From the cell containing the given text, extract its center point as [x, y] coordinate. 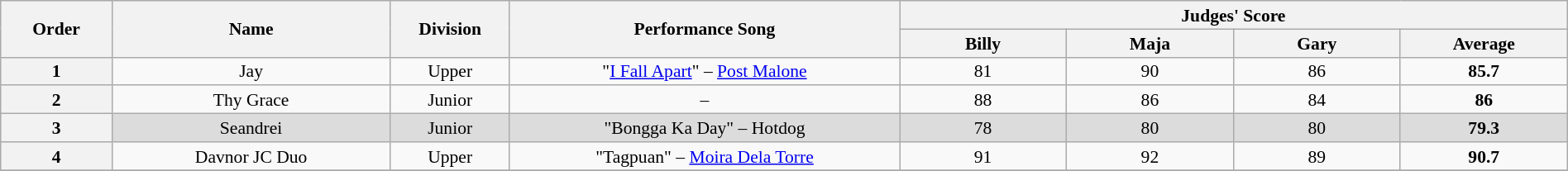
1 [56, 71]
Judges' Score [1234, 15]
Gary [1317, 43]
84 [1317, 100]
Jay [251, 71]
Billy [983, 43]
"I Fall Apart" – Post Malone [705, 71]
Performance Song [705, 29]
– [705, 100]
Maja [1150, 43]
Seandrei [251, 128]
"Tagpuan" – Moira Dela Torre [705, 156]
79.3 [1484, 128]
78 [983, 128]
81 [983, 71]
91 [983, 156]
Order [56, 29]
89 [1317, 156]
3 [56, 128]
Division [450, 29]
92 [1150, 156]
90 [1150, 71]
2 [56, 100]
"Bongga Ka Day" – Hotdog [705, 128]
4 [56, 156]
Average [1484, 43]
90.7 [1484, 156]
Davnor JC Duo [251, 156]
88 [983, 100]
Thy Grace [251, 100]
Name [251, 29]
85.7 [1484, 71]
